Output the (x, y) coordinate of the center of the cell containing the given text.  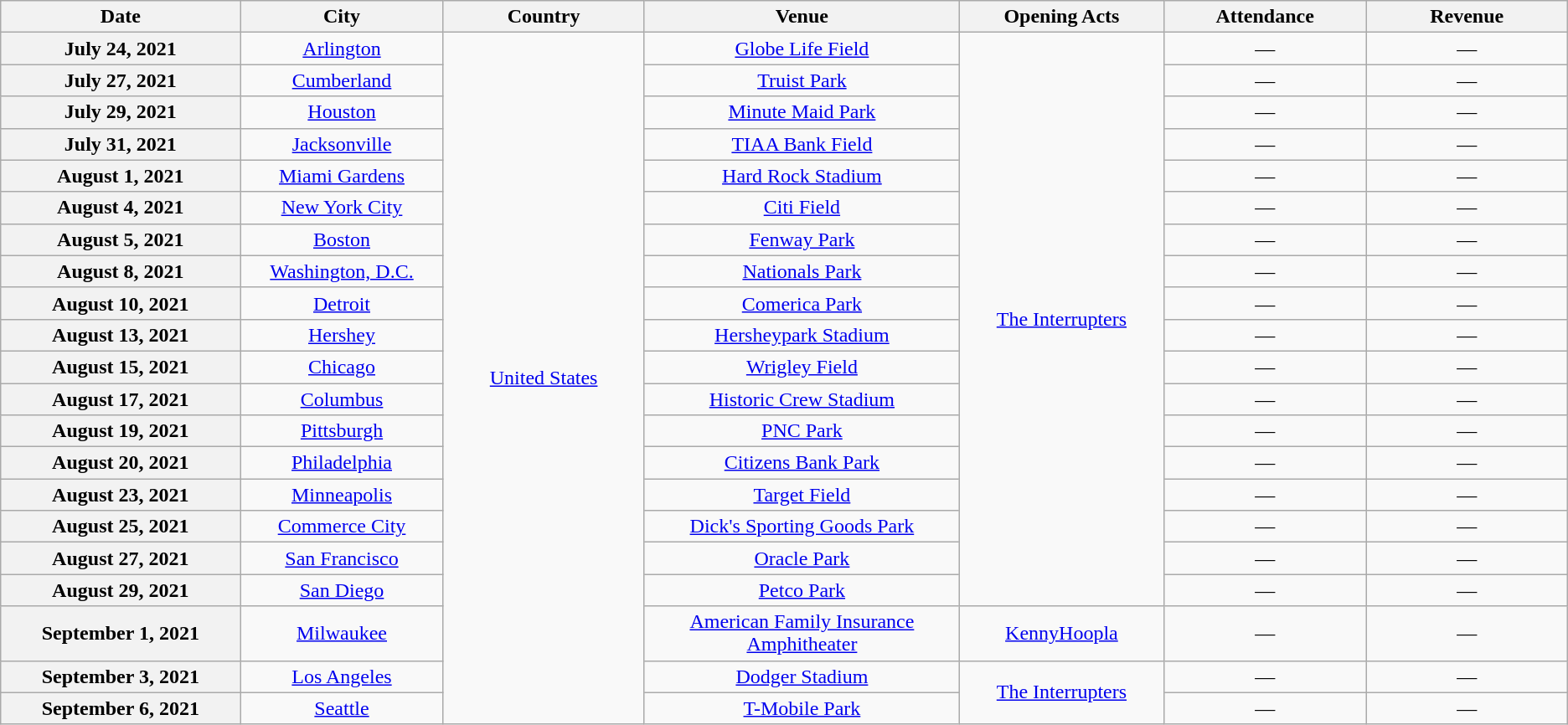
August 15, 2021 (121, 367)
United States (544, 378)
T-Mobile Park (802, 708)
Fenway Park (802, 239)
Boston (342, 239)
Petco Park (802, 590)
Detroit (342, 303)
New York City (342, 208)
Attendance (1265, 17)
July 24, 2021 (121, 49)
Venue (802, 17)
Washington, D.C. (342, 271)
Hersheypark Stadium (802, 335)
Target Field (802, 495)
Houston (342, 112)
Comerica Park (802, 303)
Chicago (342, 367)
September 3, 2021 (121, 676)
August 23, 2021 (121, 495)
Country (544, 17)
Date (121, 17)
August 27, 2021 (121, 558)
Jacksonville (342, 144)
Revenue (1467, 17)
Minute Maid Park (802, 112)
PNC Park (802, 431)
Wrigley Field (802, 367)
August 13, 2021 (121, 335)
August 8, 2021 (121, 271)
July 27, 2021 (121, 80)
Dick's Sporting Goods Park (802, 527)
San Diego (342, 590)
Seattle (342, 708)
September 1, 2021 (121, 633)
Milwaukee (342, 633)
July 31, 2021 (121, 144)
Commerce City (342, 527)
Citi Field (802, 208)
Minneapolis (342, 495)
TIAA Bank Field (802, 144)
Pittsburgh (342, 431)
Arlington (342, 49)
Hard Rock Stadium (802, 176)
Philadelphia (342, 463)
Opening Acts (1062, 17)
August 10, 2021 (121, 303)
American Family Insurance Amphitheater (802, 633)
City (342, 17)
Historic Crew Stadium (802, 399)
July 29, 2021 (121, 112)
September 6, 2021 (121, 708)
August 25, 2021 (121, 527)
August 20, 2021 (121, 463)
Citizens Bank Park (802, 463)
Oracle Park (802, 558)
KennyHoopla (1062, 633)
Nationals Park (802, 271)
August 29, 2021 (121, 590)
Los Angeles (342, 676)
Miami Gardens (342, 176)
Dodger Stadium (802, 676)
August 4, 2021 (121, 208)
San Francisco (342, 558)
August 19, 2021 (121, 431)
August 5, 2021 (121, 239)
August 1, 2021 (121, 176)
Cumberland (342, 80)
Columbus (342, 399)
August 17, 2021 (121, 399)
Globe Life Field (802, 49)
Hershey (342, 335)
Truist Park (802, 80)
